Return the (x, y) coordinate for the center point of the cell that contains the specified text.  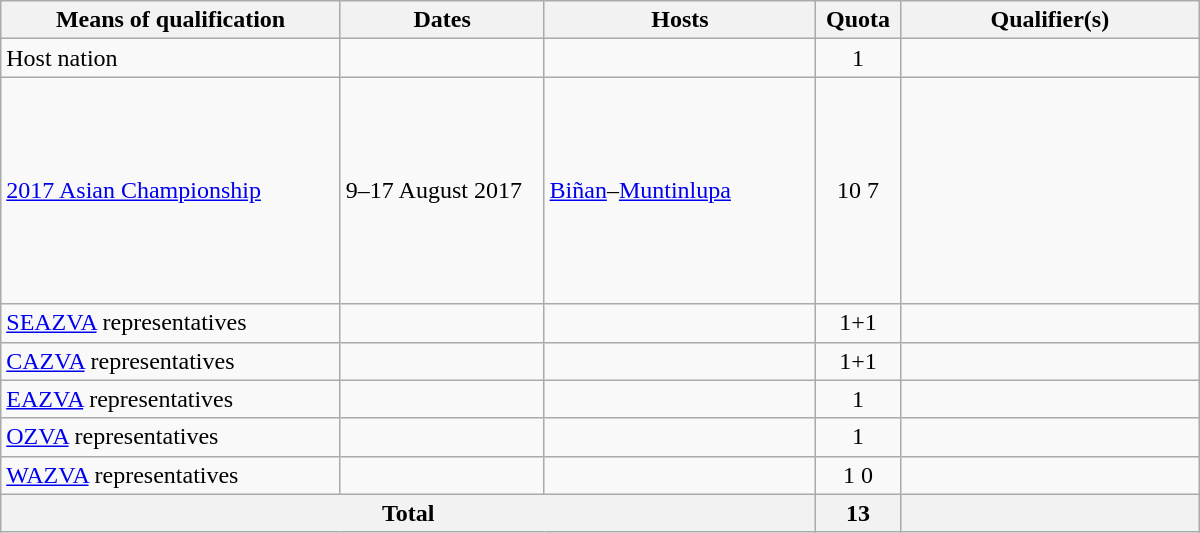
Qualifier(s) (1050, 20)
Total (408, 513)
10 7 (858, 190)
EAZVA representatives (171, 399)
13 (858, 513)
WAZVA representatives (171, 475)
Quota (858, 20)
2017 Asian Championship (171, 190)
Host nation (171, 58)
Hosts (680, 20)
9–17 August 2017 (442, 190)
CAZVA representatives (171, 361)
Dates (442, 20)
SEAZVA representatives (171, 323)
Means of qualification (171, 20)
Biñan–Muntinlupa (680, 190)
1 0 (858, 475)
OZVA representatives (171, 437)
